For the text-containing cell, return its midpoint in [X, Y] coordinate format. 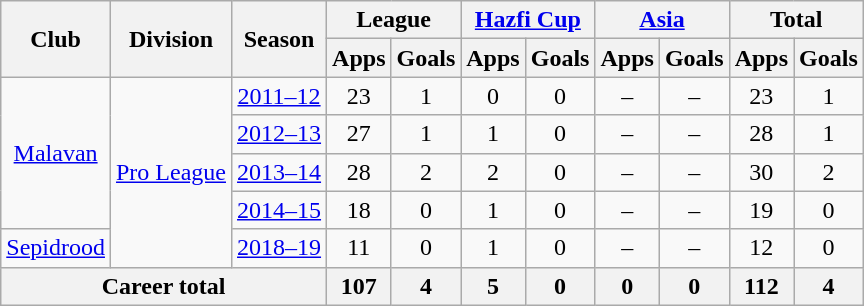
Hazfi Cup [528, 20]
Career total [164, 286]
Division [170, 39]
2012–13 [280, 134]
Sepidrood [56, 248]
2014–15 [280, 210]
Season [280, 39]
27 [359, 134]
11 [359, 248]
Malavan [56, 153]
2013–14 [280, 172]
19 [761, 210]
112 [761, 286]
Pro League [170, 172]
5 [493, 286]
League [394, 20]
Club [56, 39]
2018–19 [280, 248]
30 [761, 172]
107 [359, 286]
Total [796, 20]
12 [761, 248]
18 [359, 210]
Asia [662, 20]
2011–12 [280, 96]
